Scan for the cell matching the given text and deliver its (X, Y) coordinate at center. 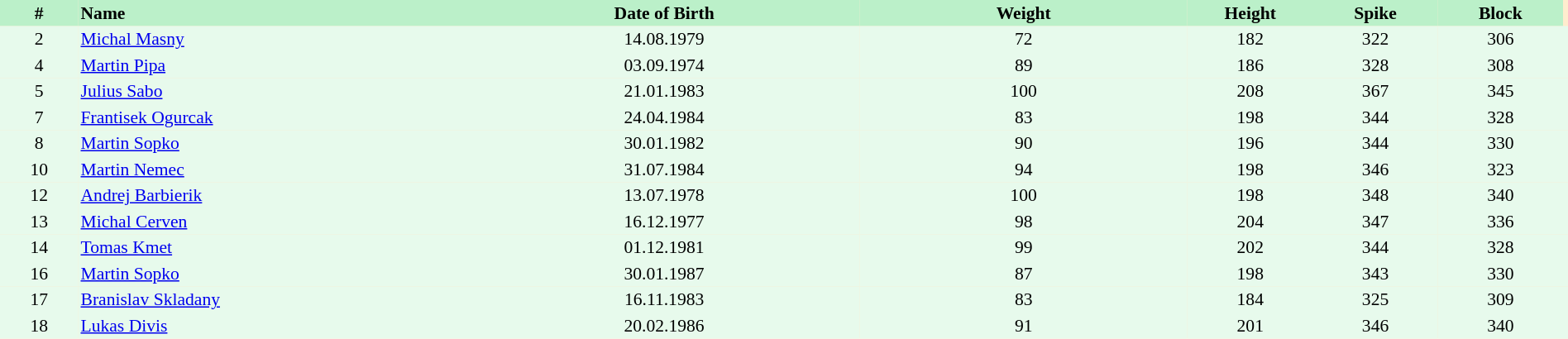
306 (1500, 40)
30.01.1982 (664, 144)
Height (1250, 13)
89 (1024, 65)
Lukas Divis (273, 326)
14.08.1979 (664, 40)
Block (1500, 13)
7 (39, 117)
21.01.1983 (664, 91)
Julius Sabo (273, 91)
Branislav Skladany (273, 299)
196 (1250, 144)
343 (1374, 274)
347 (1374, 222)
87 (1024, 274)
4 (39, 65)
Martin Pipa (273, 65)
10 (39, 169)
18 (39, 326)
13.07.1978 (664, 195)
309 (1500, 299)
201 (1250, 326)
01.12.1981 (664, 248)
5 (39, 91)
14 (39, 248)
16 (39, 274)
12 (39, 195)
2 (39, 40)
13 (39, 222)
94 (1024, 169)
30.01.1987 (664, 274)
91 (1024, 326)
99 (1024, 248)
186 (1250, 65)
20.02.1986 (664, 326)
# (39, 13)
322 (1374, 40)
Martin Nemec (273, 169)
182 (1250, 40)
90 (1024, 144)
184 (1250, 299)
202 (1250, 248)
Spike (1374, 13)
Michal Cerven (273, 222)
367 (1374, 91)
323 (1500, 169)
17 (39, 299)
Andrej Barbierik (273, 195)
72 (1024, 40)
208 (1250, 91)
308 (1500, 65)
8 (39, 144)
345 (1500, 91)
204 (1250, 222)
Michal Masny (273, 40)
Date of Birth (664, 13)
98 (1024, 222)
16.12.1977 (664, 222)
31.07.1984 (664, 169)
Weight (1024, 13)
Tomas Kmet (273, 248)
Frantisek Ogurcak (273, 117)
336 (1500, 222)
Name (273, 13)
24.04.1984 (664, 117)
16.11.1983 (664, 299)
325 (1374, 299)
03.09.1974 (664, 65)
348 (1374, 195)
